Return (X, Y) of the center of cell containing provided text 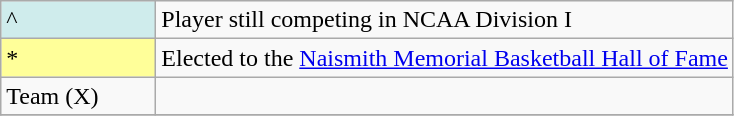
Player still competing in NCAA Division I (445, 20)
* (78, 58)
Elected to the Naismith Memorial Basketball Hall of Fame (445, 58)
Team (X) (78, 96)
^ (78, 20)
